Detect which cell encompasses the target text, then output its [x, y] center coordinate. 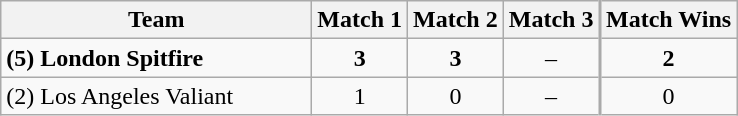
Match 1 [360, 20]
1 [360, 96]
Team [156, 20]
Match 2 [456, 20]
(5) London Spitfire [156, 58]
2 [668, 58]
Match 3 [551, 20]
Match Wins [668, 20]
(2) Los Angeles Valiant [156, 96]
